Search for the cell housing the specified text and yield its [X, Y] center coordinate. 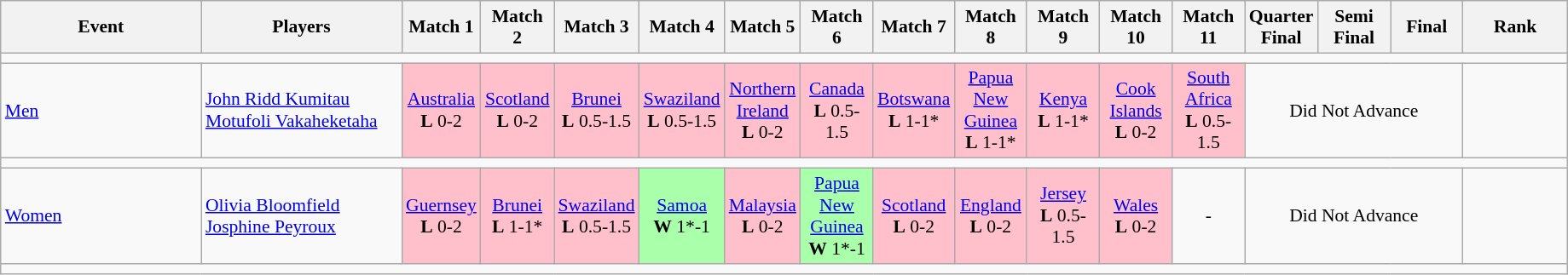
AustraliaL 0-2 [442, 111]
Players [302, 27]
CanadaL 0.5-1.5 [837, 111]
BruneiL 0.5-1.5 [597, 111]
Men [101, 111]
Papua New GuineaL 1-1* [991, 111]
EnglandL 0-2 [991, 216]
SemiFinal [1354, 27]
Women [101, 216]
GuernseyL 0-2 [442, 216]
MalaysiaL 0-2 [762, 216]
Match 1 [442, 27]
Match 5 [762, 27]
Northern IrelandL 0-2 [762, 111]
Event [101, 27]
QuarterFinal [1282, 27]
BotswanaL 1-1* [914, 111]
Rank [1516, 27]
John Ridd KumitauMotufoli Vakaheketaha [302, 111]
Olivia BloomfieldJosphine Peyroux [302, 216]
South AfricaL 0.5-1.5 [1209, 111]
Match11 [1209, 27]
Match 9 [1062, 27]
Match 6 [837, 27]
- [1209, 216]
Match 7 [914, 27]
JerseyL 0.5-1.5 [1062, 216]
WalesL 0-2 [1136, 216]
Cook IslandsL 0-2 [1136, 111]
Final [1427, 27]
SamoaW 1*-1 [682, 216]
Match10 [1136, 27]
Papua New GuineaW 1*-1 [837, 216]
BruneiL 1-1* [518, 216]
Match 4 [682, 27]
Match 2 [518, 27]
Match 3 [597, 27]
Match 8 [991, 27]
KenyaL 1-1* [1062, 111]
